Return (X, Y) of the center of cell containing provided text 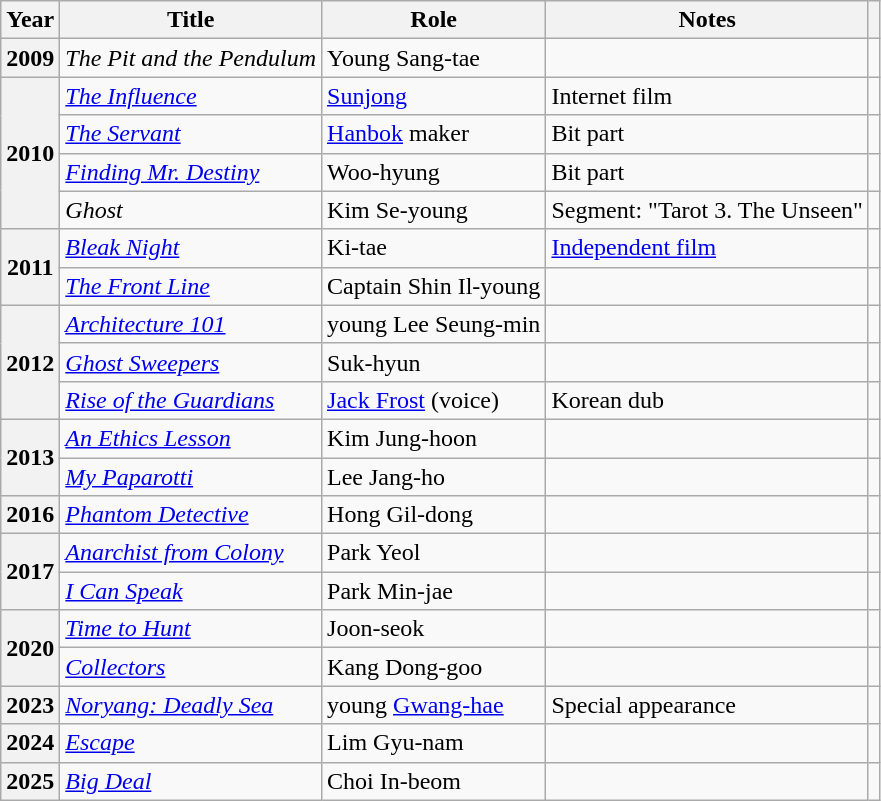
Collectors (191, 667)
Architecture 101 (191, 324)
Captain Shin Il-young (434, 286)
young Gwang-hae (434, 705)
Woo-hyung (434, 172)
Notes (707, 20)
young Lee Seung-min (434, 324)
Kim Se-young (434, 210)
I Can Speak (191, 591)
Noryang: Deadly Sea (191, 705)
Independent film (707, 248)
2012 (30, 362)
Ghost Sweepers (191, 362)
Internet film (707, 96)
My Paparotti (191, 477)
Year (30, 20)
Role (434, 20)
The Front Line (191, 286)
Park Min-jae (434, 591)
Hanbok maker (434, 134)
2011 (30, 267)
Ki-tae (434, 248)
2025 (30, 781)
2020 (30, 648)
Special appearance (707, 705)
2010 (30, 153)
Segment: "Tarot 3. The Unseen" (707, 210)
The Influence (191, 96)
2023 (30, 705)
Young Sang-tae (434, 58)
Bleak Night (191, 248)
Escape (191, 743)
Ghost (191, 210)
Park Yeol (434, 553)
Time to Hunt (191, 629)
Korean dub (707, 400)
2009 (30, 58)
Jack Frost (voice) (434, 400)
The Servant (191, 134)
Finding Mr. Destiny (191, 172)
2024 (30, 743)
2013 (30, 457)
Title (191, 20)
Sunjong (434, 96)
2016 (30, 515)
Rise of the Guardians (191, 400)
Kim Jung-hoon (434, 438)
Lim Gyu-nam (434, 743)
Lee Jang-ho (434, 477)
Anarchist from Colony (191, 553)
Suk-hyun (434, 362)
Kang Dong-goo (434, 667)
Hong Gil-dong (434, 515)
The Pit and the Pendulum (191, 58)
An Ethics Lesson (191, 438)
Choi In-beom (434, 781)
Phantom Detective (191, 515)
Joon-seok (434, 629)
Big Deal (191, 781)
2017 (30, 572)
